Locate the cell with the specified text and output its [X, Y] center coordinate. 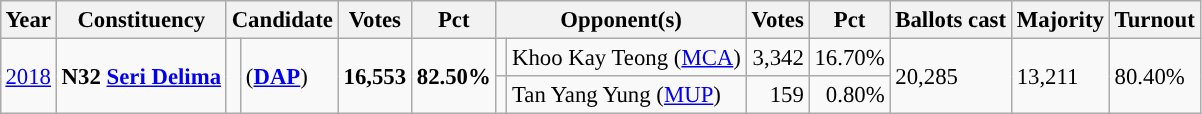
Constituency [141, 20]
80.40% [1154, 76]
(DAP) [290, 76]
Turnout [1154, 20]
3,342 [778, 57]
Year [28, 20]
13,211 [1060, 76]
16,553 [374, 76]
N32 Seri Delima [141, 76]
Opponent(s) [621, 20]
Ballots cast [950, 20]
Tan Yang Yung (MUP) [627, 95]
159 [778, 95]
Candidate [282, 20]
Khoo Kay Teong (MCA) [627, 57]
Majority [1060, 20]
0.80% [850, 95]
16.70% [850, 57]
2018 [28, 76]
20,285 [950, 76]
82.50% [454, 76]
